Return the (x, y) coordinate for the center point of the cell that contains the specified text.  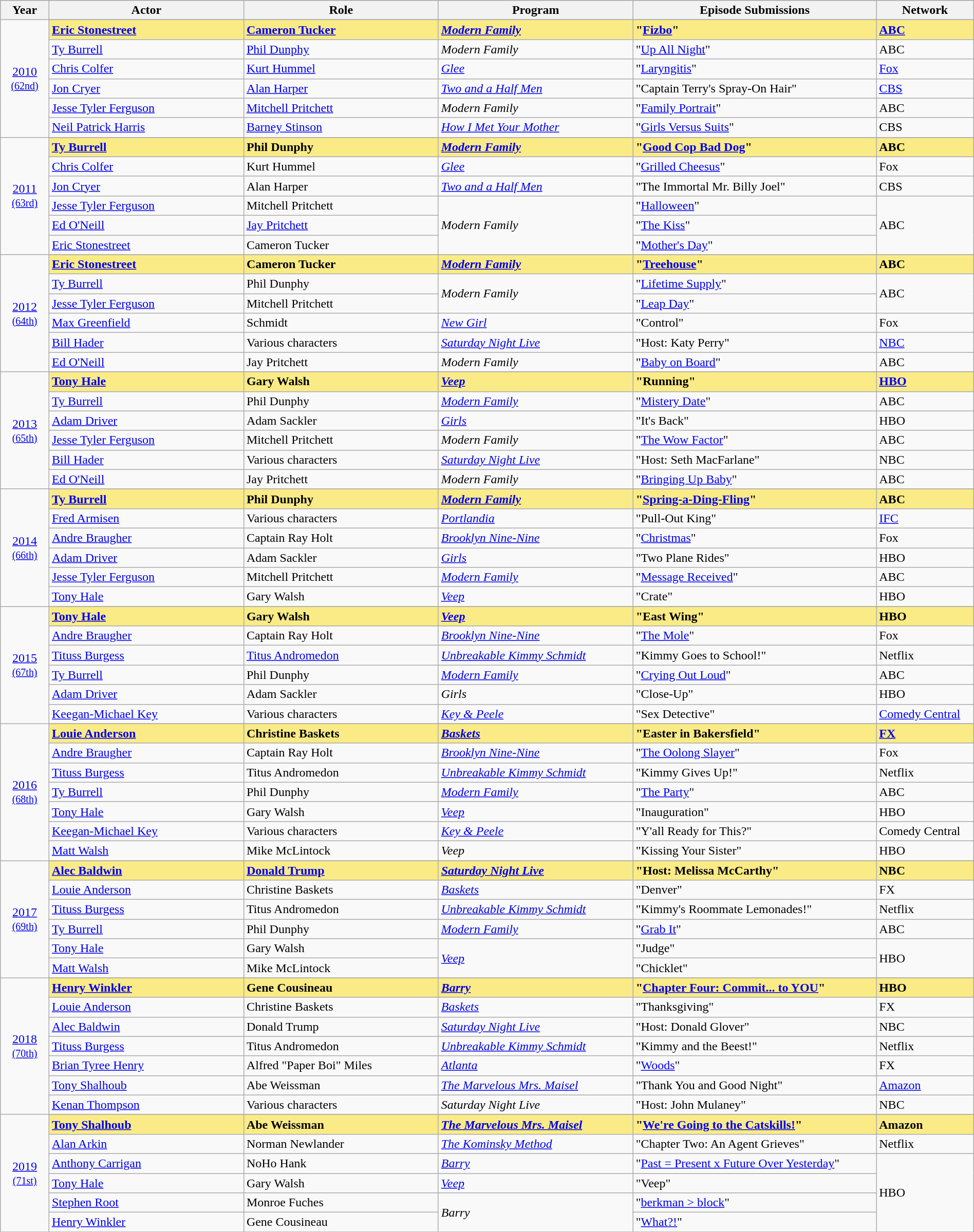
"Easter in Bakersfield" (755, 733)
Role (341, 10)
"Kimmy Gives Up!" (755, 772)
"East Wing" (755, 616)
"Kissing Your Sister" (755, 850)
Network (925, 10)
"Good Cop Bad Dog" (755, 147)
"The Kiss" (755, 225)
New Girl (535, 323)
"It's Back" (755, 421)
"Host: Melissa McCarthy" (755, 870)
"The Wow Factor" (755, 440)
NoHo Hank (341, 1163)
Episode Submissions (755, 10)
2017(69th) (25, 919)
"Thank You and Good Night" (755, 1085)
"Mistery Date" (755, 401)
"Sex Detective" (755, 714)
"Chapter Two: An Agent Grieves" (755, 1144)
"Close-Up" (755, 694)
"Captain Terry's Spray-On Hair" (755, 88)
"Family Portrait" (755, 108)
"Pull-Out King" (755, 518)
Stephen Root (146, 1203)
Kenan Thompson (146, 1105)
"Host: John Mulaney" (755, 1105)
Alfred "Paper Boi" Miles (341, 1066)
"Host: Seth MacFarlane" (755, 460)
"Control" (755, 323)
Barney Stinson (341, 127)
Norman Newlander (341, 1144)
Year (25, 10)
2011(63rd) (25, 196)
"Y'all Ready for This?" (755, 831)
"Chapter Four: Commit... to YOU" (755, 988)
"Crying Out Loud" (755, 675)
"Laryngitis" (755, 69)
Program (535, 10)
"Lifetime Supply" (755, 284)
"Judge" (755, 949)
2013(65th) (25, 430)
Fred Armisen (146, 518)
2016(68th) (25, 792)
"Kimmy and the Beest!" (755, 1046)
"Spring-a-Ding-Fling" (755, 499)
"The Party" (755, 792)
"The Mole" (755, 636)
The Kominsky Method (535, 1144)
2018(70th) (25, 1046)
"Running" (755, 382)
"Bringing Up Baby" (755, 479)
"Kimmy Goes to School!" (755, 655)
Neil Patrick Harris (146, 127)
"Veep" (755, 1183)
"berkman > block" (755, 1203)
"Halloween" (755, 205)
"Fizbo" (755, 30)
"Treehouse" (755, 264)
"Mother's Day" (755, 245)
"The Immortal Mr. Billy Joel" (755, 186)
"Baby on Board" (755, 362)
"Christmas" (755, 538)
"Grab It" (755, 929)
"Past = Present x Future Over Yesterday" (755, 1163)
2012(64th) (25, 313)
How I Met Your Mother (535, 127)
Portlandia (535, 518)
"Up All Night" (755, 49)
"Chicklet" (755, 968)
Atlanta (535, 1066)
"Thanksgiving" (755, 1007)
Anthony Carrigan (146, 1163)
"Grilled Cheesus" (755, 166)
2014(66th) (25, 547)
2019(71st) (25, 1173)
"Inauguration" (755, 811)
"What?!" (755, 1222)
"Woods" (755, 1066)
2015(67th) (25, 665)
"The Oolong Slayer" (755, 753)
Max Greenfield (146, 323)
Actor (146, 10)
Brian Tyree Henry (146, 1066)
"Host: Donald Glover" (755, 1027)
2010(62nd) (25, 79)
"Two Plane Rides" (755, 557)
"Leap Day" (755, 304)
"Denver" (755, 890)
"Kimmy's Roommate Lemonades!" (755, 909)
Monroe Fuches (341, 1203)
Alan Arkin (146, 1144)
"Girls Versus Suits" (755, 127)
"Host: Katy Perry" (755, 343)
Schmidt (341, 323)
"We're Going to the Catskills!" (755, 1124)
"Crate" (755, 597)
IFC (925, 518)
"Message Received" (755, 577)
